Search for the cell housing the specified text and yield its (x, y) center coordinate. 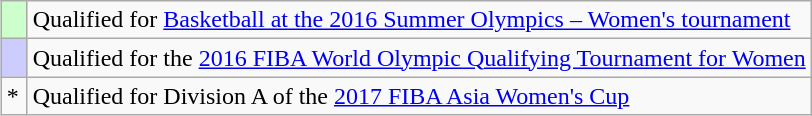
* (14, 96)
Qualified for the 2016 FIBA World Olympic Qualifying Tournament for Women (419, 58)
Qualified for Division A of the 2017 FIBA Asia Women's Cup (419, 96)
Qualified for Basketball at the 2016 Summer Olympics – Women's tournament (419, 20)
